Pinpoint the cell where the given text exists, returning its (x, y) midpoint coordinate. 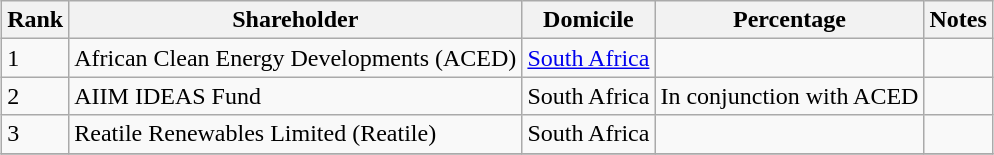
Notes (958, 20)
Reatile Renewables Limited (Reatile) (296, 134)
Domicile (588, 20)
Shareholder (296, 20)
In conjunction with ACED (790, 96)
AIIM IDEAS Fund (296, 96)
Percentage (790, 20)
African Clean Energy Developments (ACED) (296, 58)
1 (36, 58)
2 (36, 96)
Rank (36, 20)
3 (36, 134)
